Extract the (X, Y) coordinate from the center of the cell holding the provided text.  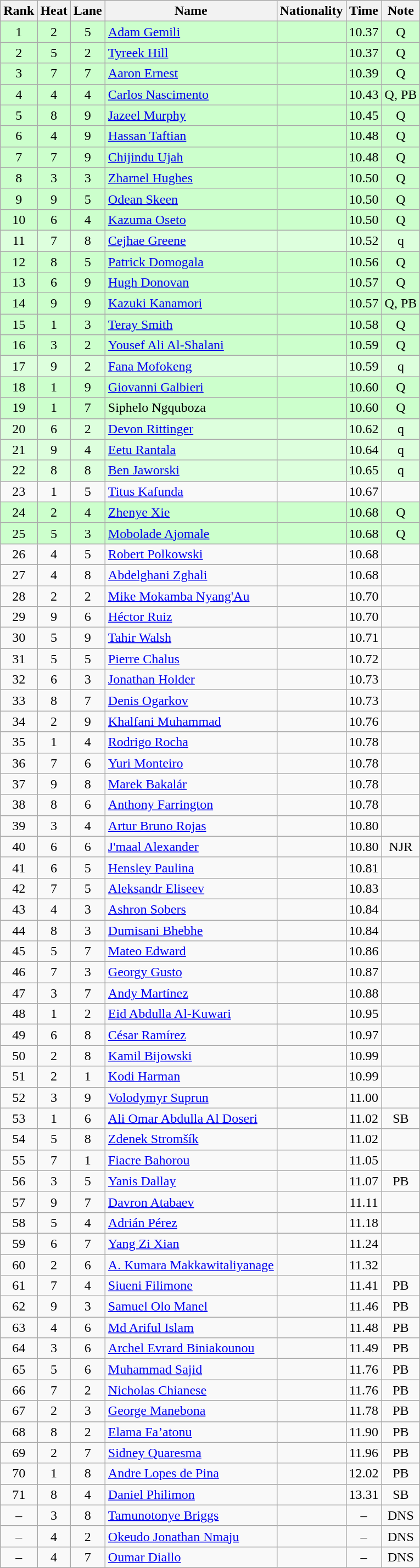
Aaron Ernest (191, 74)
10.76 (363, 721)
11.48 (363, 1328)
11.18 (363, 1223)
23 (19, 491)
58 (19, 1223)
Rodrigo Rocha (191, 742)
Lane (88, 11)
Name (191, 11)
10.64 (363, 450)
Odean Skeen (191, 199)
18 (19, 387)
29 (19, 617)
Yang Zi Xian (191, 1244)
27 (19, 575)
Yousef Ali Al-Shalani (191, 345)
65 (19, 1369)
12 (19, 262)
10.45 (363, 115)
66 (19, 1390)
31 (19, 659)
10.87 (363, 972)
64 (19, 1348)
11.24 (363, 1244)
Note (401, 11)
53 (19, 1118)
Eetu Rantala (191, 450)
63 (19, 1328)
Time (363, 11)
22 (19, 471)
10.52 (363, 240)
35 (19, 742)
Rank (19, 11)
Mike Mokamba Nyang'Au (191, 596)
71 (19, 1494)
George Manebona (191, 1411)
Patrick Domogala (191, 262)
59 (19, 1244)
32 (19, 680)
Robert Polkowski (191, 554)
55 (19, 1160)
Hensley Paulina (191, 867)
20 (19, 429)
Fiacre Bahorou (191, 1160)
11.90 (363, 1432)
25 (19, 533)
Samuel Olo Manel (191, 1307)
37 (19, 784)
Zharnel Hughes (191, 178)
62 (19, 1307)
Mateo Edward (191, 951)
43 (19, 909)
Kamil Bijowski (191, 1056)
Andy Martínez (191, 993)
Héctor Ruiz (191, 617)
Pierre Chalus (191, 659)
Zhenye Xie (191, 512)
Hugh Donovan (191, 283)
Zdenek Stromšík (191, 1139)
Yanis Dallay (191, 1181)
Marek Bakalár (191, 784)
15 (19, 324)
Jonathan Holder (191, 680)
11.07 (363, 1181)
50 (19, 1056)
11.00 (363, 1097)
Heat (54, 11)
Tamunotonye Briggs (191, 1515)
10.43 (363, 94)
46 (19, 972)
33 (19, 701)
61 (19, 1286)
Ashron Sobers (191, 909)
Archel Evrard Biniakounou (191, 1348)
Ben Jaworski (191, 471)
11.49 (363, 1348)
14 (19, 304)
10.67 (363, 491)
Teray Smith (191, 324)
36 (19, 763)
Yuri Monteiro (191, 763)
Devon Rittinger (191, 429)
Muhammad Sajid (191, 1369)
Giovanni Galbieri (191, 387)
19 (19, 408)
10.97 (363, 1035)
28 (19, 596)
42 (19, 888)
Abdelghani Zghali (191, 575)
Sidney Quaresma (191, 1453)
54 (19, 1139)
Adrián Pérez (191, 1223)
Hassan Taftian (191, 136)
Siphelo Ngquboza (191, 408)
68 (19, 1432)
11.32 (363, 1264)
Mobolade Ajomale (191, 533)
Oumar Diallo (191, 1557)
A. Kumara Makkawitaliyanage (191, 1264)
10 (19, 220)
Md Ariful Islam (191, 1328)
Elama Fa’atonu (191, 1432)
21 (19, 450)
Okeudo Jonathan Nmaju (191, 1536)
NJR (401, 847)
40 (19, 847)
10.65 (363, 471)
10.95 (363, 1014)
Nationality (311, 11)
10.88 (363, 993)
10.56 (363, 262)
J'maal Alexander (191, 847)
Adam Gemili (191, 32)
24 (19, 512)
Tahir Walsh (191, 638)
44 (19, 931)
11.78 (363, 1411)
11.11 (363, 1202)
César Ramírez (191, 1035)
17 (19, 366)
Georgy Gusto (191, 972)
38 (19, 805)
34 (19, 721)
10.83 (363, 888)
Ali Omar Abdulla Al Doseri (191, 1118)
11.41 (363, 1286)
Titus Kafunda (191, 491)
11.46 (363, 1307)
Denis Ogarkov (191, 701)
10.58 (363, 324)
10.72 (363, 659)
11.96 (363, 1453)
13 (19, 283)
16 (19, 345)
10.86 (363, 951)
Kazuki Kanamori (191, 304)
39 (19, 826)
Andre Lopes de Pina (191, 1474)
Jazeel Murphy (191, 115)
Anthony Farrington (191, 805)
Siueni Filimone (191, 1286)
26 (19, 554)
52 (19, 1097)
45 (19, 951)
Kodi Harman (191, 1077)
47 (19, 993)
60 (19, 1264)
Khalfani Muhammad (191, 721)
Fana Mofokeng (191, 366)
67 (19, 1411)
13.31 (363, 1494)
Davron Atabaev (191, 1202)
69 (19, 1453)
51 (19, 1077)
Cejhae Greene (191, 240)
Artur Bruno Rojas (191, 826)
10.81 (363, 867)
Kazuma Oseto (191, 220)
Aleksandr Eliseev (191, 888)
48 (19, 1014)
Eid Abdulla Al-Kuwari (191, 1014)
11 (19, 240)
Chijindu Ujah (191, 157)
57 (19, 1202)
70 (19, 1474)
12.02 (363, 1474)
Dumisani Bhebhe (191, 931)
49 (19, 1035)
41 (19, 867)
Nicholas Chianese (191, 1390)
Volodymyr Suprun (191, 1097)
10.71 (363, 638)
Daniel Philimon (191, 1494)
Tyreek Hill (191, 53)
Carlos Nascimento (191, 94)
10.62 (363, 429)
10.39 (363, 74)
56 (19, 1181)
11.05 (363, 1160)
30 (19, 638)
